Search for the cell housing the specified text and yield its [X, Y] center coordinate. 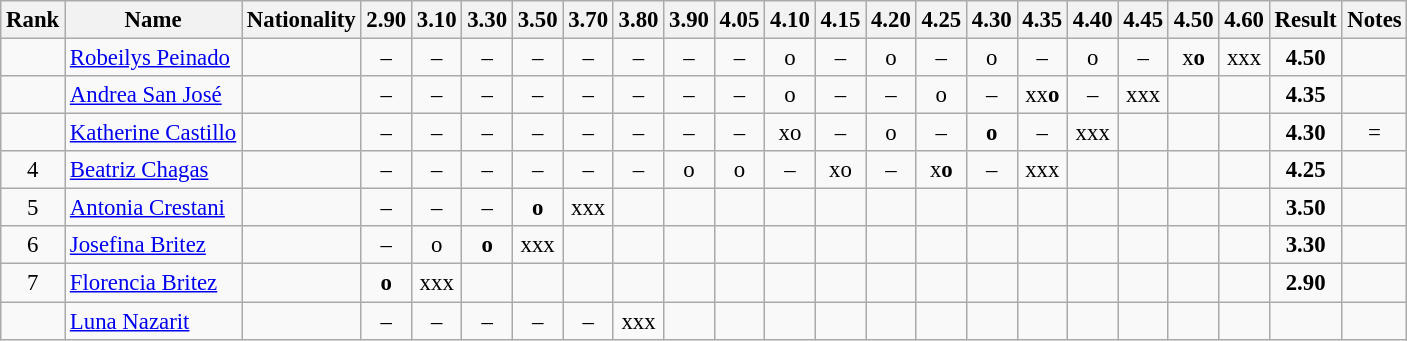
Florencia Britez [154, 283]
Beatriz Chagas [154, 170]
Josefina Britez [154, 245]
4.15 [840, 20]
7 [33, 283]
Antonia Crestani [154, 208]
4.20 [891, 20]
Robeilys Peinado [154, 58]
Nationality [302, 20]
Result [1306, 20]
Notes [1374, 20]
4.45 [1143, 20]
4.05 [739, 20]
xxo [1042, 95]
3.80 [638, 20]
Luna Nazarit [154, 321]
Rank [33, 20]
5 [33, 208]
3.70 [588, 20]
4.10 [790, 20]
Andrea San José [154, 95]
4.40 [1092, 20]
3.10 [436, 20]
6 [33, 245]
4 [33, 170]
= [1374, 133]
Katherine Castillo [154, 133]
3.90 [689, 20]
Name [154, 20]
4.60 [1244, 20]
